Identify which cell holds the provided text, then report its [X, Y] central coordinate. 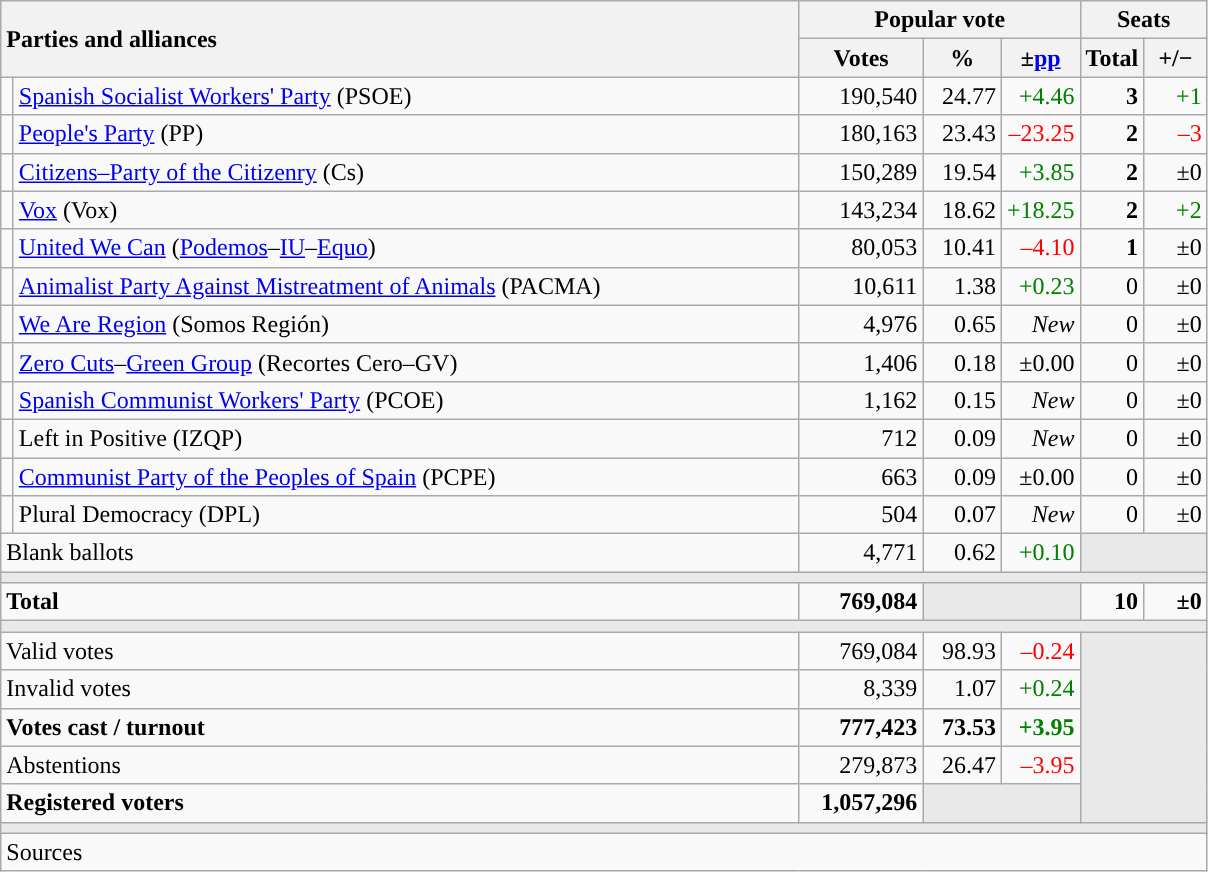
10,611 [861, 286]
0.15 [962, 400]
1,057,296 [861, 803]
–23.25 [1040, 134]
279,873 [861, 765]
Votes cast / turnout [400, 727]
+1 [1176, 96]
3 [1112, 96]
4,771 [861, 553]
1.07 [962, 689]
Votes [861, 58]
0.18 [962, 362]
–0.24 [1040, 651]
+4.46 [1040, 96]
+0.10 [1040, 553]
10 [1112, 602]
+3.95 [1040, 727]
Invalid votes [400, 689]
4,976 [861, 324]
777,423 [861, 727]
Communist Party of the Peoples of Spain (PCPE) [406, 477]
We Are Region (Somos Región) [406, 324]
+3.85 [1040, 172]
–3 [1176, 134]
–3.95 [1040, 765]
1,406 [861, 362]
+18.25 [1040, 210]
504 [861, 515]
Seats [1144, 20]
143,234 [861, 210]
73.53 [962, 727]
8,339 [861, 689]
Abstentions [400, 765]
23.43 [962, 134]
1,162 [861, 400]
0.65 [962, 324]
26.47 [962, 765]
0.07 [962, 515]
10.41 [962, 248]
Left in Positive (IZQP) [406, 438]
% [962, 58]
180,163 [861, 134]
712 [861, 438]
0.62 [962, 553]
80,053 [861, 248]
Blank ballots [400, 553]
150,289 [861, 172]
Spanish Communist Workers' Party (PCOE) [406, 400]
Sources [604, 852]
+0.24 [1040, 689]
+2 [1176, 210]
19.54 [962, 172]
98.93 [962, 651]
663 [861, 477]
Vox (Vox) [406, 210]
Citizens–Party of the Citizenry (Cs) [406, 172]
Registered voters [400, 803]
United We Can (Podemos–IU–Equo) [406, 248]
1.38 [962, 286]
Zero Cuts–Green Group (Recortes Cero–GV) [406, 362]
190,540 [861, 96]
Animalist Party Against Mistreatment of Animals (PACMA) [406, 286]
Parties and alliances [400, 39]
+0.23 [1040, 286]
Valid votes [400, 651]
Spanish Socialist Workers' Party (PSOE) [406, 96]
Popular vote [940, 20]
+/− [1176, 58]
24.77 [962, 96]
1 [1112, 248]
People's Party (PP) [406, 134]
18.62 [962, 210]
–4.10 [1040, 248]
±pp [1040, 58]
Plural Democracy (DPL) [406, 515]
